Return the [X, Y] coordinate for the center point of the cell that contains the specified text.  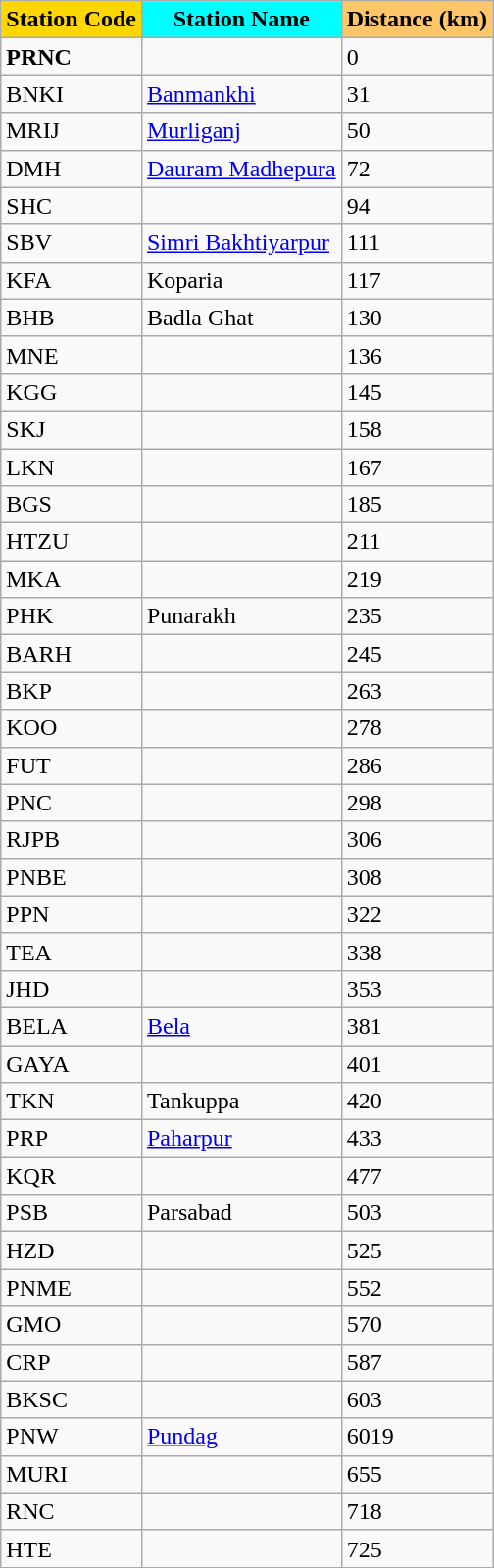
381 [417, 1026]
72 [417, 169]
MNE [72, 355]
GMO [72, 1325]
RNC [72, 1511]
603 [417, 1399]
Badla Ghat [241, 318]
Murliganj [241, 131]
KFA [72, 280]
306 [417, 840]
KQR [72, 1176]
BHB [72, 318]
Tankuppa [241, 1102]
Station Name [241, 20]
TKN [72, 1102]
Punarakh [241, 616]
286 [417, 765]
130 [417, 318]
322 [417, 914]
278 [417, 728]
477 [417, 1176]
50 [417, 131]
Banmankhi [241, 94]
6019 [417, 1437]
TEA [72, 952]
LKN [72, 467]
245 [417, 654]
Simri Bakhtiyarpur [241, 243]
HTZU [72, 542]
BKSC [72, 1399]
Koparia [241, 280]
Dauram Madhepura [241, 169]
655 [417, 1474]
570 [417, 1325]
MKA [72, 579]
235 [417, 616]
RJPB [72, 840]
167 [417, 467]
718 [417, 1511]
BKP [72, 691]
Paharpur [241, 1139]
DMH [72, 169]
587 [417, 1362]
725 [417, 1548]
HTE [72, 1548]
0 [417, 57]
SBV [72, 243]
MURI [72, 1474]
308 [417, 877]
145 [417, 392]
525 [417, 1250]
BELA [72, 1026]
GAYA [72, 1063]
Bela [241, 1026]
185 [417, 505]
111 [417, 243]
117 [417, 280]
503 [417, 1213]
KOO [72, 728]
211 [417, 542]
298 [417, 803]
SHC [72, 206]
PRP [72, 1139]
Distance (km) [417, 20]
219 [417, 579]
552 [417, 1288]
31 [417, 94]
353 [417, 989]
PNME [72, 1288]
MRIJ [72, 131]
433 [417, 1139]
CRP [72, 1362]
SKJ [72, 429]
PHK [72, 616]
PNC [72, 803]
HZD [72, 1250]
KGG [72, 392]
JHD [72, 989]
PNW [72, 1437]
PNBE [72, 877]
Station Code [72, 20]
PSB [72, 1213]
401 [417, 1063]
BARH [72, 654]
Parsabad [241, 1213]
420 [417, 1102]
FUT [72, 765]
Pundag [241, 1437]
PPN [72, 914]
263 [417, 691]
94 [417, 206]
136 [417, 355]
BNKI [72, 94]
PRNC [72, 57]
338 [417, 952]
158 [417, 429]
BGS [72, 505]
